Locate the cell with the specified text and output its (X, Y) center coordinate. 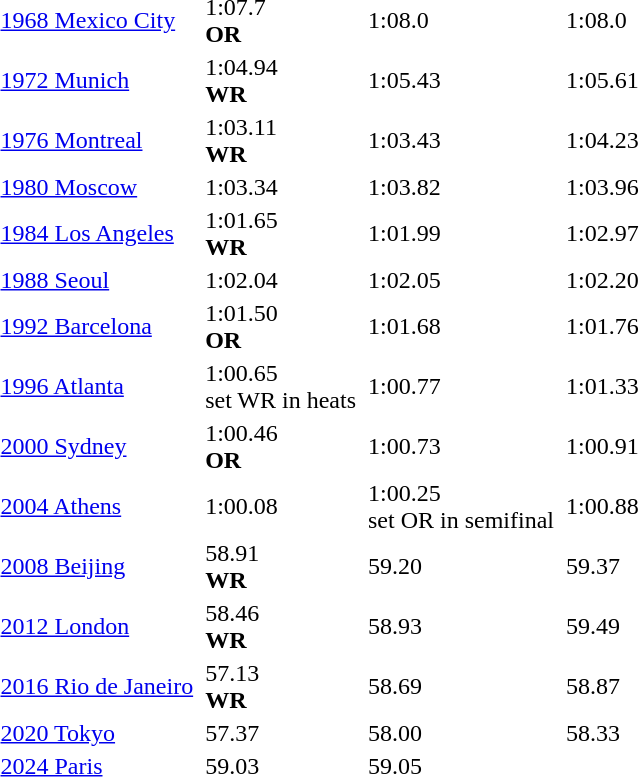
1:00.08 (281, 506)
58.93 (460, 626)
58.91 WR (281, 566)
57.37 (281, 733)
58.69 (460, 686)
1:02.05 (460, 280)
59.20 (460, 566)
57.13 WR (281, 686)
1:00.25 set OR in semifinal (460, 506)
1:01.50 OR (281, 326)
58.00 (460, 733)
1:01.99 (460, 234)
1:00.65 set WR in heats (281, 386)
1:05.43 (460, 80)
1:01.65 WR (281, 234)
1:00.77 (460, 386)
1:04.94 WR (281, 80)
1:03.43 (460, 140)
1:03.11 WR (281, 140)
1:00.46 OR (281, 446)
1:00.73 (460, 446)
1:03.82 (460, 187)
58.46 WR (281, 626)
1:02.04 (281, 280)
1:03.34 (281, 187)
1:01.68 (460, 326)
